Search for the cell housing the specified text and yield its (X, Y) center coordinate. 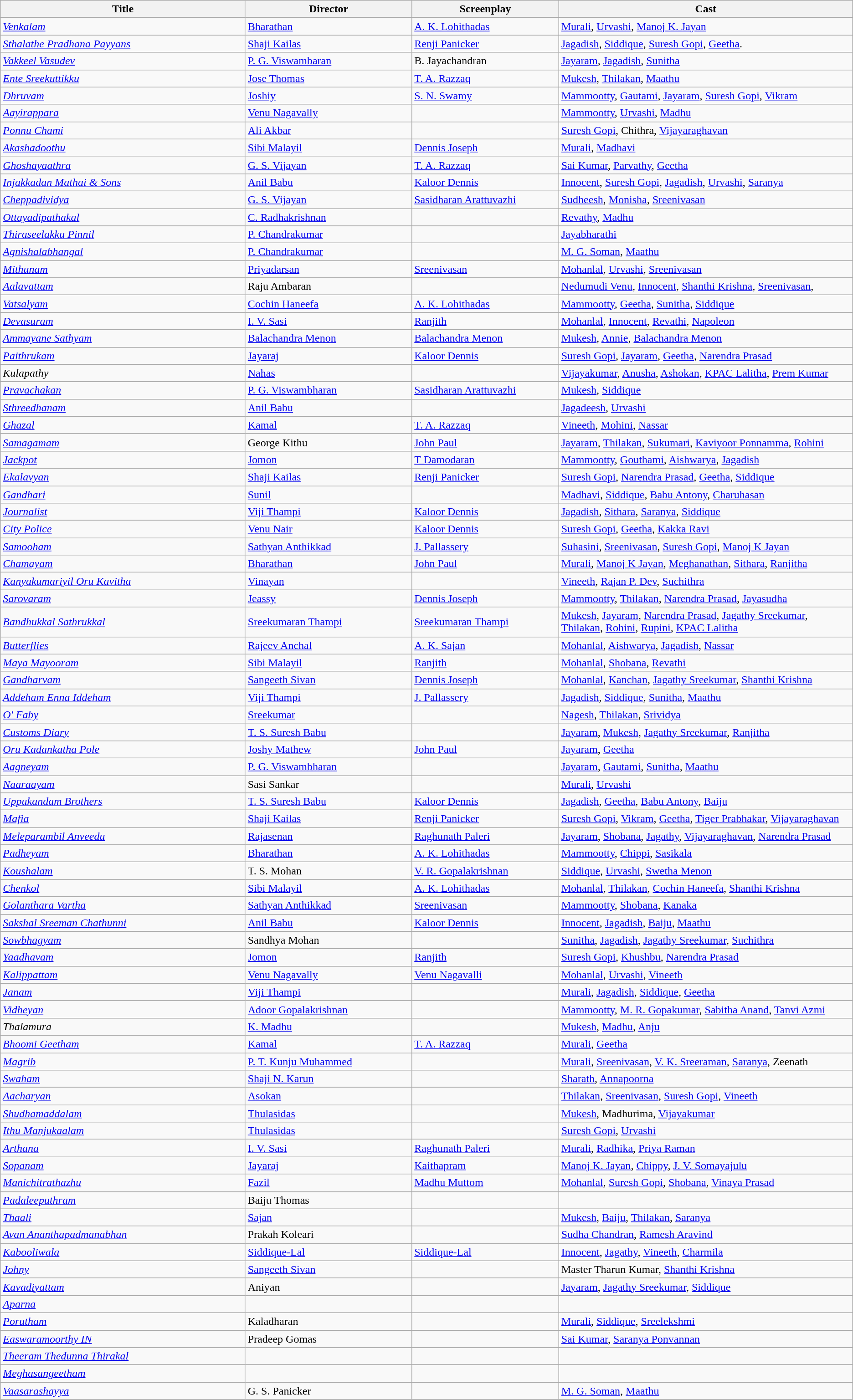
Asokan (328, 1096)
Naaraayam (123, 784)
Avan Ananthapadmanabhan (123, 1235)
City Police (123, 529)
Mammootty, Thilakan, Narendra Prasad, Jayasudha (705, 598)
Sthalathe Pradhana Payyans (123, 44)
Sreekumar (328, 715)
V. R. Gopalakrishnan (485, 871)
Ammayane Sathyam (123, 338)
Suresh Gopi, Jayaram, Geetha, Narendra Prasad (705, 356)
Jagadish, Siddique, Suresh Gopi, Geetha. (705, 44)
Jayaram, Thilakan, Sukumari, Kaviyoor Ponnamma, Rohini (705, 442)
Samagamam (123, 442)
Mukesh, Baiju, Thilakan, Saranya (705, 1217)
Golanthara Vartha (123, 905)
Vatsalyam (123, 304)
Screenplay (485, 9)
Mukesh, Siddique (705, 390)
Murali, Madhavi (705, 148)
Shaji N. Karun (328, 1079)
Prakah Koleari (328, 1235)
Journalist (123, 512)
Vakkeel Vasudev (123, 61)
Mammootty, Gautami, Jayaram, Suresh Gopi, Vikram (705, 96)
Padaleeputhram (123, 1200)
Vineeth, Rajan P. Dev, Suchithra (705, 581)
Jagadish, Siddique, Sunitha, Maathu (705, 697)
Cast (705, 9)
Chamayam (123, 564)
Vaasarashayya (123, 1391)
Meghasangeetham (123, 1374)
Jayaram, Jagadish, Sunitha (705, 61)
Jayaram, Jagathy Sreekumar, Siddique (705, 1287)
Mohanlal, Thilakan, Cochin Haneefa, Shanthi Krishna (705, 888)
Thiraseelakku Pinnil (123, 235)
Jayabharathi (705, 235)
Venu Nair (328, 529)
Mohanlal, Aishwarya, Jagadish, Nassar (705, 645)
B. Jayachandran (485, 61)
Kulapathy (123, 373)
Nahas (328, 373)
Mithunam (123, 269)
A. K. Sajan (485, 645)
Magrib (123, 1062)
Mammootty, Shobana, Kanaka (705, 905)
Director (328, 9)
T. S. Mohan (328, 871)
Aniyan (328, 1287)
Addeham Enna Iddeham (123, 697)
Sthreedhanam (123, 408)
Kavadiyattam (123, 1287)
Jeassy (328, 598)
Manichitrathazhu (123, 1183)
Thilakan, Sreenivasan, Suresh Gopi, Vineeth (705, 1096)
Mukesh, Madhu, Anju (705, 1027)
Rajasenan (328, 836)
Mammootty, Gouthami, Aishwarya, Jagadish (705, 460)
Shudhamaddalam (123, 1114)
Rajeev Anchal (328, 645)
Jayaram, Mukesh, Jagathy Sreekumar, Ranjitha (705, 732)
Jayaram, Geetha (705, 749)
Ottayadipathakal (123, 217)
Raju Ambaran (328, 286)
Master Tharun Kumar, Shanthi Krishna (705, 1269)
Jagadish, Geetha, Babu Antony, Baiju (705, 802)
Swaham (123, 1079)
Innocent, Jagathy, Vineeth, Charmila (705, 1252)
Janam (123, 992)
Oru Kadankatha Pole (123, 749)
Ghoshayaathra (123, 165)
Murali, Geetha (705, 1044)
Chenkol (123, 888)
Johny (123, 1269)
Madhavi, Siddique, Babu Antony, Charuhasan (705, 494)
Mukesh, Jayaram, Narendra Prasad, Jagathy Sreekumar, Thilakan, Rohini, Rupini, KPAC Lalitha (705, 622)
Murali, Manoj K Jayan, Meghanathan, Sithara, Ranjitha (705, 564)
Sudha Chandran, Ramesh Aravind (705, 1235)
S. N. Swamy (485, 96)
Mohanlal, Urvashi, Vineeth (705, 975)
Padheyam (123, 853)
Jagadish, Sithara, Saranya, Siddique (705, 512)
Mohanlal, Innocent, Revathi, Napoleon (705, 321)
Suresh Gopi, Vikram, Geetha, Tiger Prabhakar, Vijayaraghavan (705, 819)
Customs Diary (123, 732)
O' Faby (123, 715)
Venkalam (123, 26)
Murali, Urvashi, Manoj K. Jayan (705, 26)
Adoor Gopalakrishnan (328, 1009)
Vidheyan (123, 1009)
Maya Mayooram (123, 663)
Uppukandam Brothers (123, 802)
Venu Nagavalli (485, 975)
Nedumudi Venu, Innocent, Shanthi Krishna, Sreenivasan, (705, 286)
Jackpot (123, 460)
Suresh Gopi, Urvashi (705, 1131)
Ekalavyan (123, 477)
Gandhari (123, 494)
Cheppadividya (123, 199)
Bhoomi Geetham (123, 1044)
Pradeep Gomas (328, 1339)
Sasi Sankar (328, 784)
Agnishalabhangal (123, 252)
Yaadhavam (123, 957)
Nagesh, Thilakan, Srividya (705, 715)
Ente Sreekuttikku (123, 78)
Kaithapram (485, 1165)
Murali, Jagadish, Siddique, Geetha (705, 992)
Jayaram, Gautami, Sunitha, Maathu (705, 766)
Suresh Gopi, Geetha, Kakka Ravi (705, 529)
P. T. Kunju Muhammed (328, 1062)
Dhruvam (123, 96)
Kaladharan (328, 1321)
Aalavattam (123, 286)
Arthana (123, 1148)
Kalippattam (123, 975)
Aayirappara (123, 113)
Innocent, Suresh Gopi, Jagadish, Urvashi, Saranya (705, 182)
Joshy Mathew (328, 749)
Suresh Gopi, Narendra Prasad, Geetha, Siddique (705, 477)
Murali, Sreenivasan, V. K. Sreeraman, Saranya, Zeenath (705, 1062)
Mukesh, Annie, Balachandra Menon (705, 338)
Murali, Radhika, Priya Raman (705, 1148)
Jayaram, Shobana, Jagathy, Vijayaraghavan, Narendra Prasad (705, 836)
Mammootty, Chippi, Sasikala (705, 853)
Siddique, Urvashi, Swetha Menon (705, 871)
Gandharvam (123, 680)
Sudheesh, Monisha, Sreenivasan (705, 199)
Revathy, Madhu (705, 217)
Theeram Thedunna Thirakal (123, 1356)
Title (123, 9)
C. Radhakrishnan (328, 217)
Ghazal (123, 425)
Pravachakan (123, 390)
Aagneyam (123, 766)
Aparna (123, 1304)
Samooham (123, 547)
Suresh Gopi, Khushbu, Narendra Prasad (705, 957)
Jose Thomas (328, 78)
Mohanlal, Kanchan, Jagathy Sreekumar, Shanthi Krishna (705, 680)
Fazil (328, 1183)
Mukesh, Thilakan, Maathu (705, 78)
Baiju Thomas (328, 1200)
Vijayakumar, Anusha, Ashokan, KPAC Lalitha, Prem Kumar (705, 373)
Sowbhagyam (123, 940)
Bandhukkal Sathrukkal (123, 622)
Injakkadan Mathai & Sons (123, 182)
Easwaramoorthy IN (123, 1339)
Madhu Muttom (485, 1183)
Mohanlal, Suresh Gopi, Shobana, Vinaya Prasad (705, 1183)
K. Madhu (328, 1027)
Paithrukam (123, 356)
Thalamura (123, 1027)
Murali, Urvashi (705, 784)
Sandhya Mohan (328, 940)
Innocent, Jagadish, Baiju, Maathu (705, 923)
Butterflies (123, 645)
Akashadoothu (123, 148)
Kanyakumariyil Oru Kavitha (123, 581)
Devasuram (123, 321)
Sarovaram (123, 598)
Sai Kumar, Parvathy, Geetha (705, 165)
Manoj K. Jayan, Chippy, J. V. Somayajulu (705, 1165)
Sunil (328, 494)
Suresh Gopi, Chithra, Vijayaraghavan (705, 130)
Sopanam (123, 1165)
Mohanlal, Shobana, Revathi (705, 663)
Kabooliwala (123, 1252)
T Damodaran (485, 460)
Suhasini, Sreenivasan, Suresh Gopi, Manoj K Jayan (705, 547)
Jagadeesh, Urvashi (705, 408)
Sai Kumar, Saranya Ponvannan (705, 1339)
Mammootty, M. R. Gopakumar, Sabitha Anand, Tanvi Azmi (705, 1009)
Mammootty, Geetha, Sunitha, Siddique (705, 304)
Koushalam (123, 871)
George Kithu (328, 442)
Sunitha, Jagadish, Jagathy Sreekumar, Suchithra (705, 940)
Mohanlal, Urvashi, Sreenivasan (705, 269)
P. G. Viswambaran (328, 61)
Joshiy (328, 96)
Murali, Siddique, Sreelekshmi (705, 1321)
Porutham (123, 1321)
Sakshal Sreeman Chathunni (123, 923)
Meleparambil Anveedu (123, 836)
Vinayan (328, 581)
Sharath, Annapoorna (705, 1079)
Priyadarsan (328, 269)
G. S. Panicker (328, 1391)
Thaali (123, 1217)
Ali Akbar (328, 130)
Ithu Manjukaalam (123, 1131)
Mafia (123, 819)
Mammootty, Urvashi, Madhu (705, 113)
Mukesh, Madhurima, Vijayakumar (705, 1114)
Sajan (328, 1217)
Ponnu Chami (123, 130)
Vineeth, Mohini, Nassar (705, 425)
Aacharyan (123, 1096)
Cochin Haneefa (328, 304)
